Search for the cell housing the specified text and yield its (x, y) center coordinate. 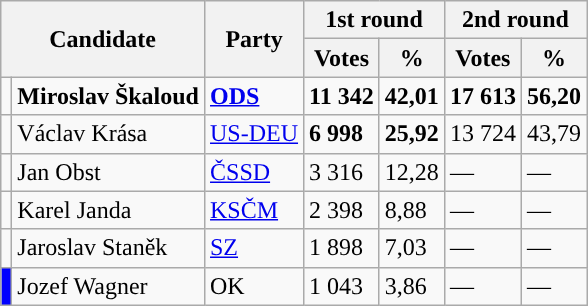
ODS (254, 96)
SZ (254, 248)
8,88 (412, 210)
2nd round (515, 20)
Miroslav Škaloud (108, 96)
13 724 (482, 134)
56,20 (554, 96)
OK (254, 286)
US-DEU (254, 134)
Václav Krása (108, 134)
43,79 (554, 134)
3,86 (412, 286)
ČSSD (254, 172)
6 998 (342, 134)
25,92 (412, 134)
42,01 (412, 96)
Jozef Wagner (108, 286)
3 316 (342, 172)
Jaroslav Staněk (108, 248)
11 342 (342, 96)
12,28 (412, 172)
KSČM (254, 210)
1 898 (342, 248)
1 043 (342, 286)
2 398 (342, 210)
Party (254, 39)
17 613 (482, 96)
7,03 (412, 248)
Karel Janda (108, 210)
Jan Obst (108, 172)
Candidate (103, 39)
1st round (374, 20)
